Find where the given text appears and provide that cell's center as [X, Y] coordinate. 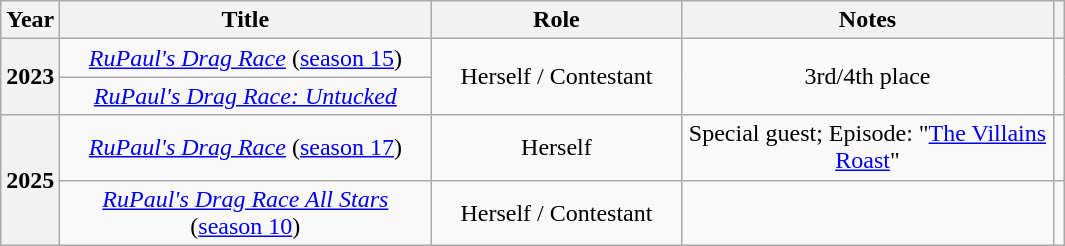
Special guest; Episode: "The Villains Roast" [868, 148]
Herself [556, 148]
Role [556, 20]
2025 [30, 180]
RuPaul's Drag Race: Untucked [246, 96]
Title [246, 20]
Year [30, 20]
RuPaul's Drag Race (season 15) [246, 58]
RuPaul's Drag Race (season 17) [246, 148]
RuPaul's Drag Race All Stars (season 10) [246, 212]
Notes [868, 20]
2023 [30, 77]
3rd/4th place [868, 77]
